Extract the (x, y) coordinate from the center of the cell holding the provided text.  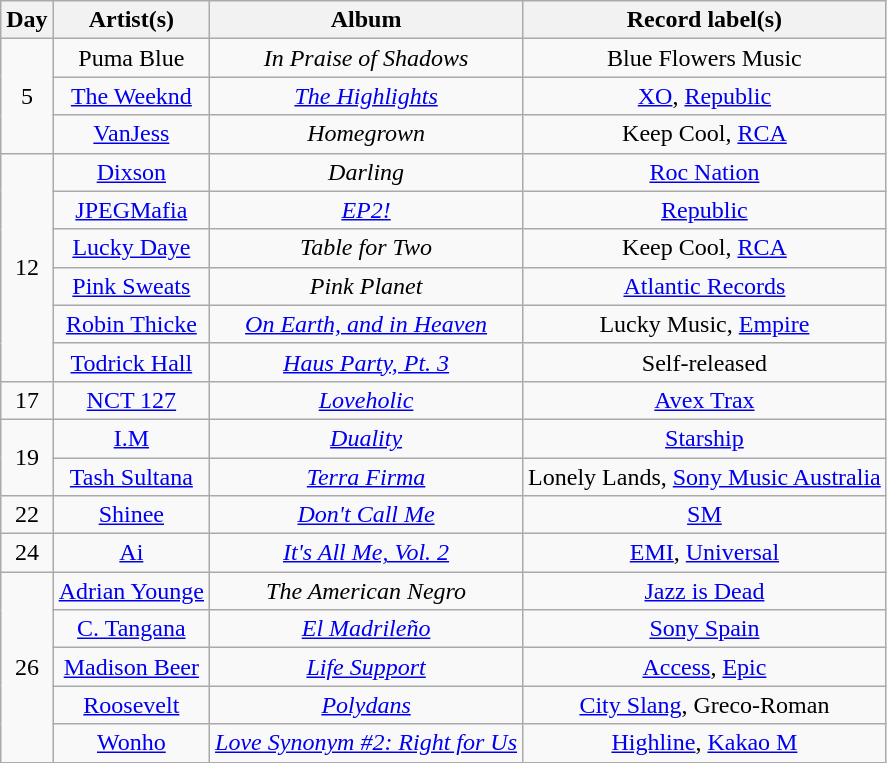
22 (27, 515)
The Highlights (366, 96)
On Earth, and in Heaven (366, 324)
The Weeknd (131, 96)
Avex Trax (705, 400)
5 (27, 96)
SM (705, 515)
Record label(s) (705, 20)
El Madrileño (366, 629)
Pink Planet (366, 286)
Roosevelt (131, 705)
Tash Sultana (131, 477)
JPEGMafia (131, 210)
Highline, Kakao M (705, 743)
C. Tangana (131, 629)
Don't Call Me (366, 515)
Life Support (366, 667)
Roc Nation (705, 172)
I.M (131, 438)
Terra Firma (366, 477)
Shinee (131, 515)
Day (27, 20)
24 (27, 553)
Atlantic Records (705, 286)
19 (27, 457)
Duality (366, 438)
XO, Republic (705, 96)
Puma Blue (131, 58)
Artist(s) (131, 20)
Loveholic (366, 400)
The American Negro (366, 591)
Love Synonym #2: Right for Us (366, 743)
Lonely Lands, Sony Music Australia (705, 477)
Darling (366, 172)
Homegrown (366, 134)
Self-released (705, 362)
Lucky Daye (131, 248)
Ai (131, 553)
Sony Spain (705, 629)
Todrick Hall (131, 362)
VanJess (131, 134)
In Praise of Shadows (366, 58)
Adrian Younge (131, 591)
Lucky Music, Empire (705, 324)
Robin Thicke (131, 324)
17 (27, 400)
Polydans (366, 705)
Blue Flowers Music (705, 58)
Madison Beer (131, 667)
26 (27, 667)
EMI, Universal (705, 553)
NCT 127 (131, 400)
Album (366, 20)
Dixson (131, 172)
Pink Sweats (131, 286)
City Slang, Greco-Roman (705, 705)
Wonho (131, 743)
12 (27, 267)
Jazz is Dead (705, 591)
Access, Epic (705, 667)
Starship (705, 438)
Republic (705, 210)
Table for Two (366, 248)
It's All Me, Vol. 2 (366, 553)
Haus Party, Pt. 3 (366, 362)
EP2! (366, 210)
